Return [X, Y] of the center of cell containing provided text 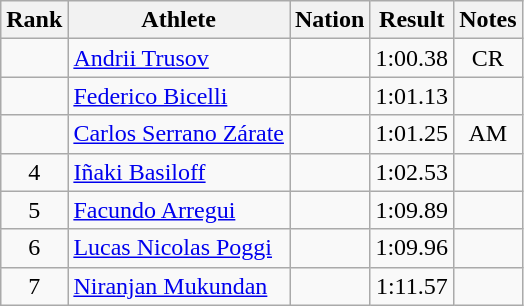
5 [34, 210]
Nation [330, 20]
1:00.38 [412, 58]
Rank [34, 20]
7 [34, 286]
AM [488, 134]
Federico Bicelli [179, 96]
Notes [488, 20]
1:01.25 [412, 134]
Niranjan Mukundan [179, 286]
Andrii Trusov [179, 58]
Iñaki Basiloff [179, 172]
4 [34, 172]
6 [34, 248]
Carlos Serrano Zárate [179, 134]
1:09.89 [412, 210]
Athlete [179, 20]
Facundo Arregui [179, 210]
1:09.96 [412, 248]
Lucas Nicolas Poggi [179, 248]
1:11.57 [412, 286]
1:02.53 [412, 172]
1:01.13 [412, 96]
CR [488, 58]
Result [412, 20]
